Pinpoint the cell where the given text exists, returning its [X, Y] midpoint coordinate. 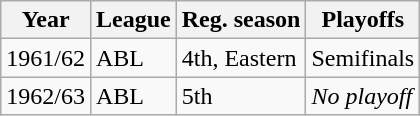
4th, Eastern [241, 58]
Year [46, 20]
5th [241, 96]
1962/63 [46, 96]
League [133, 20]
1961/62 [46, 58]
Semifinals [363, 58]
Playoffs [363, 20]
No playoff [363, 96]
Reg. season [241, 20]
